Output the [x, y] coordinate of the center of the cell containing the given text.  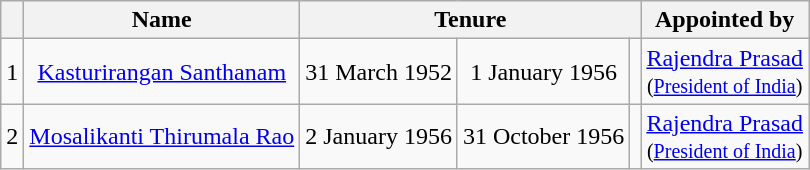
2 [12, 136]
2 January 1956 [379, 136]
31 March 1952 [379, 72]
1 [12, 72]
Mosalikanti Thirumala Rao [162, 136]
1 January 1956 [543, 72]
Appointed by [725, 20]
31 October 1956 [543, 136]
Name [162, 20]
Tenure [470, 20]
Kasturirangan Santhanam [162, 72]
